Pinpoint the cell where the given text exists, returning its [x, y] midpoint coordinate. 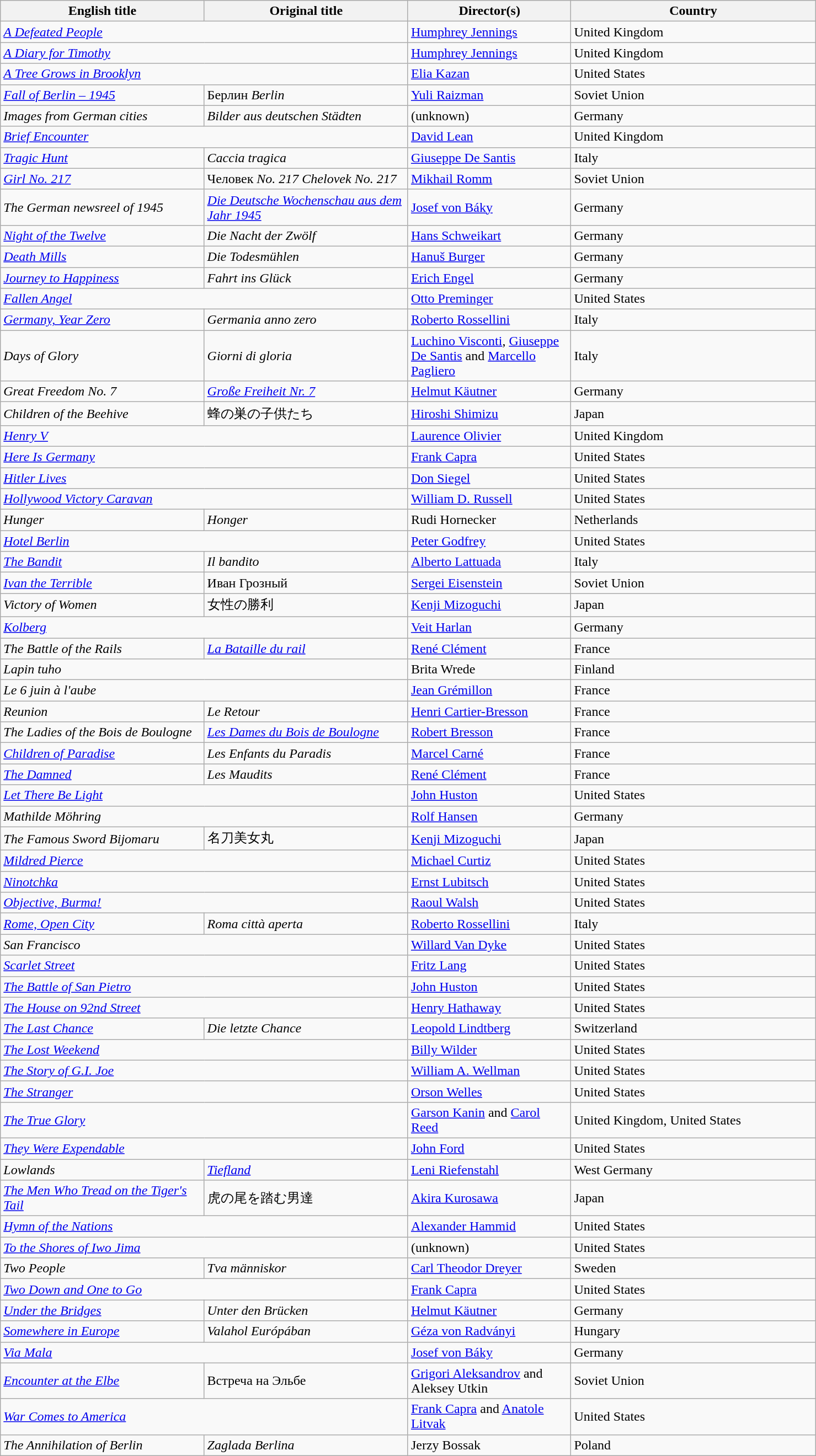
Hungary [693, 1331]
West Germany [693, 1170]
Willard Van Dyke [489, 945]
The Last Chance [103, 1029]
Otto Preminger [489, 299]
Lowlands [103, 1170]
Roma città aperta [306, 924]
The Battle of San Pietro [204, 987]
A Defeated People [204, 32]
Die Todesmühlen [306, 256]
Leopold Lindtberg [489, 1029]
War Comes to America [204, 1416]
The Lost Weekend [204, 1050]
Carl Theodor Dreyer [489, 1268]
Человек No. 217 Chelovek No. 217 [306, 179]
Fall of Berlin – 1945 [103, 95]
Switzerland [693, 1029]
Jerzy Bossak [489, 1445]
Under the Bridges [103, 1310]
Hollywood Victory Caravan [204, 499]
The Annihilation of Berlin [103, 1445]
Mildred Pierce [204, 861]
Tiefland [306, 1170]
The Men Who Tread on the Tiger's Tail [103, 1198]
A Tree Grows in Brooklyn [204, 74]
Robert Bresson [489, 732]
Henri Cartier-Bresson [489, 711]
Germany, Year Zero [103, 320]
Alberto Lattuada [489, 562]
Zaglada Berlina [306, 1445]
The German newsreel of 1945 [103, 207]
Caccia tragica [306, 158]
Tragic Hunt [103, 158]
Elia Kazan [489, 74]
Mathilde Möhring [204, 816]
Ernst Lubitsch [489, 882]
Les Maudits [306, 774]
Objective, Burma! [204, 903]
蜂の巣の子供たち [306, 414]
The House on 92nd Street [204, 1008]
Берлин Berlin [306, 95]
Girl No. 217 [103, 179]
Director(s) [489, 11]
Great Freedom No. 7 [103, 392]
Scarlet Street [204, 966]
Somewhere in Europe [103, 1331]
Sweden [693, 1268]
Hymn of the Nations [204, 1227]
The Bandit [103, 562]
Les Enfants du Paradis [306, 753]
David Lean [489, 137]
Encounter at the Elbe [103, 1381]
Children of the Beehive [103, 414]
The Damned [103, 774]
The Famous Sword Bijomaru [103, 838]
Children of Paradise [103, 753]
Unter den Brücken [306, 1310]
Brief Encounter [204, 137]
Ivan the Terrible [103, 583]
Grigori Aleksandrov and Aleksey Utkin [489, 1381]
Raoul Walsh [489, 903]
A Diary for Timothy [204, 53]
San Francisco [204, 945]
Hotel Berlin [204, 541]
William D. Russell [489, 499]
Peter Godfrey [489, 541]
Billy Wilder [489, 1050]
Brita Wrede [489, 670]
Géza von Radványi [489, 1331]
Le Retour [306, 711]
Tva människor [306, 1268]
Finland [693, 670]
Country [693, 11]
Le 6 juin à l'aube [204, 690]
Luchino Visconti, Giuseppe De Santis and Marcello Pagliero [489, 356]
Die Nacht der Zwölf [306, 235]
Laurence Olivier [489, 436]
Valahol Európában [306, 1331]
Garson Kanin and Carol Reed [489, 1120]
Original title [306, 11]
Rome, Open City [103, 924]
Rolf Hansen [489, 816]
Orson Welles [489, 1091]
Let There Be Light [204, 795]
Journey to Happiness [103, 277]
Erich Engel [489, 277]
Giorni di gloria [306, 356]
Die Deutsche Wochenschau aus dem Jahr 1945 [306, 207]
Hiroshi Shimizu [489, 414]
Germania anno zero [306, 320]
Jean Grémillon [489, 690]
Große Freiheit Nr. 7 [306, 392]
United Kingdom, United States [693, 1120]
Death Mills [103, 256]
Hanuš Burger [489, 256]
Veit Harlan [489, 627]
Il bandito [306, 562]
Иван Грозный [306, 583]
Night of the Twelve [103, 235]
Two People [103, 1268]
Bilder aus deutschen Städten [306, 116]
Fahrt ins Glück [306, 277]
The Story of G.I. Joe [204, 1070]
Michael Curtiz [489, 861]
Mikhail Romm [489, 179]
Ninotchka [204, 882]
The Ladies of the Bois de Boulogne [103, 732]
女性の勝利 [306, 606]
Leni Riefenstahl [489, 1170]
The Stranger [204, 1091]
Fritz Lang [489, 966]
The Battle of the Rails [103, 648]
Akira Kurosawa [489, 1198]
Images from German cities [103, 116]
Reunion [103, 711]
Встреча на Эльбе [306, 1381]
English title [103, 11]
Don Siegel [489, 478]
To the Shores of Iwo Jima [204, 1248]
Hunger [103, 520]
Sergei Eisenstein [489, 583]
La Bataille du rail [306, 648]
Here Is Germany [204, 457]
Honger [306, 520]
William A. Wellman [489, 1070]
名刀美女丸 [306, 838]
Rudi Hornecker [489, 520]
Days of Glory [103, 356]
Marcel Carné [489, 753]
Henry Hathaway [489, 1008]
虎の尾を踏む男達 [306, 1198]
Yuli Raizman [489, 95]
Les Dames du Bois de Boulogne [306, 732]
Hans Schweikart [489, 235]
Lapin tuho [204, 670]
Via Mala [204, 1352]
They Were Expendable [204, 1148]
Giuseppe De Santis [489, 158]
The True Glory [204, 1120]
Alexander Hammid [489, 1227]
Fallen Angel [204, 299]
Two Down and One to Go [204, 1289]
Victory of Women [103, 606]
Henry V [204, 436]
Poland [693, 1445]
Frank Capra and Anatole Litvak [489, 1416]
Netherlands [693, 520]
Kolberg [204, 627]
Die letzte Chance [306, 1029]
Hitler Lives [204, 478]
John Ford [489, 1148]
